Search for the cell housing the specified text and yield its (x, y) center coordinate. 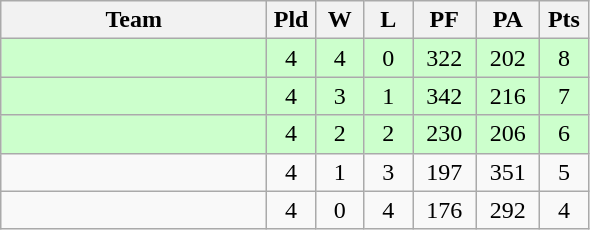
Pld (292, 20)
PF (444, 20)
Team (134, 20)
5 (564, 172)
197 (444, 172)
230 (444, 134)
216 (508, 96)
342 (444, 96)
292 (508, 210)
176 (444, 210)
PA (508, 20)
351 (508, 172)
322 (444, 58)
L (388, 20)
W (340, 20)
7 (564, 96)
Pts (564, 20)
206 (508, 134)
8 (564, 58)
202 (508, 58)
6 (564, 134)
